Find where the given text appears and provide that cell's center as [X, Y] coordinate. 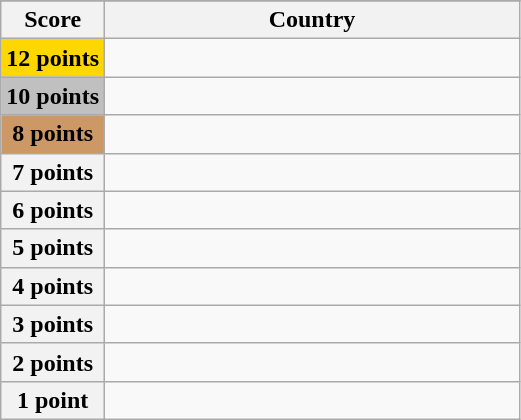
3 points [53, 324]
6 points [53, 210]
Country [312, 20]
1 point [53, 400]
7 points [53, 172]
2 points [53, 362]
5 points [53, 248]
8 points [53, 134]
Score [53, 20]
10 points [53, 96]
4 points [53, 286]
12 points [53, 58]
